Provide the [x, y] coordinate of the cell's center where the given text is located.  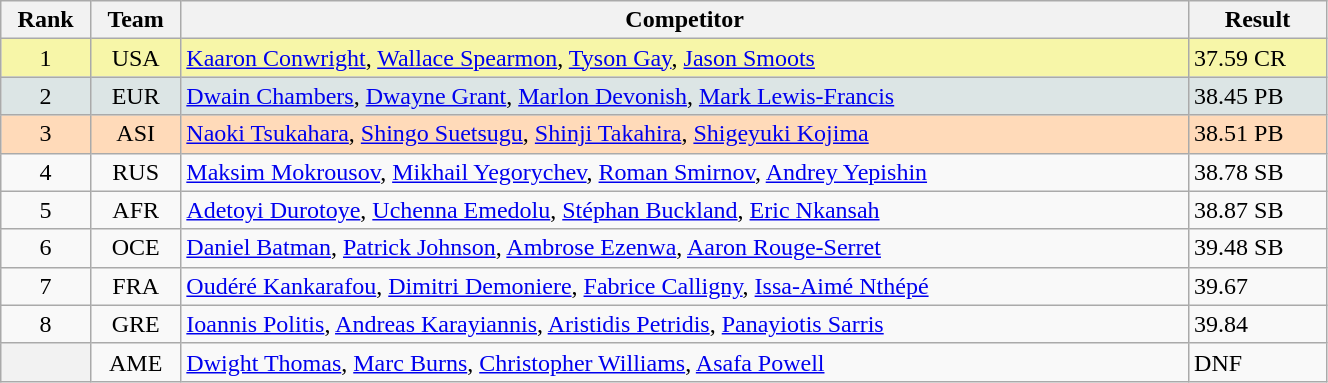
39.84 [1258, 324]
38.45 PB [1258, 96]
Adetoyi Durotoye, Uchenna Emedolu, Stéphan Buckland, Eric Nkansah [685, 210]
2 [46, 96]
4 [46, 172]
FRA [135, 286]
Dwight Thomas, Marc Burns, Christopher Williams, Asafa Powell [685, 362]
38.87 SB [1258, 210]
39.48 SB [1258, 248]
Dwain Chambers, Dwayne Grant, Marlon Devonish, Mark Lewis-Francis [685, 96]
EUR [135, 96]
ASI [135, 134]
Maksim Mokrousov, Mikhail Yegorychev, Roman Smirnov, Andrey Yepishin [685, 172]
Daniel Batman, Patrick Johnson, Ambrose Ezenwa, Aaron Rouge-Serret [685, 248]
Competitor [685, 20]
39.67 [1258, 286]
DNF [1258, 362]
38.51 PB [1258, 134]
Oudéré Kankarafou, Dimitri Demoniere, Fabrice Calligny, Issa-Aimé Nthépé [685, 286]
AME [135, 362]
8 [46, 324]
RUS [135, 172]
Naoki Tsukahara, Shingo Suetsugu, Shinji Takahira, Shigeyuki Kojima [685, 134]
38.78 SB [1258, 172]
6 [46, 248]
37.59 CR [1258, 58]
Rank [46, 20]
5 [46, 210]
7 [46, 286]
3 [46, 134]
Result [1258, 20]
OCE [135, 248]
Team [135, 20]
USA [135, 58]
AFR [135, 210]
GRE [135, 324]
1 [46, 58]
Kaaron Conwright, Wallace Spearmon, Tyson Gay, Jason Smoots [685, 58]
Ioannis Politis, Andreas Karayiannis, Aristidis Petridis, Panayiotis Sarris [685, 324]
